Return the (X, Y) coordinate for the center point of the cell that contains the specified text.  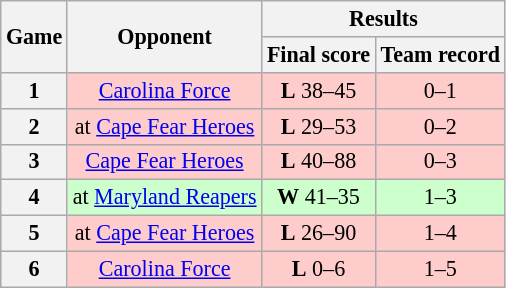
L 29–53 (319, 126)
0–3 (440, 162)
Final score (319, 54)
Cape Fear Heroes (164, 162)
L 40–88 (319, 162)
3 (34, 162)
L 0–6 (319, 269)
5 (34, 233)
L 26–90 (319, 233)
1–5 (440, 269)
1–3 (440, 198)
L 38–45 (319, 90)
1 (34, 90)
0–1 (440, 90)
4 (34, 198)
Team record (440, 54)
6 (34, 269)
1–4 (440, 233)
at Maryland Reapers (164, 198)
Results (384, 18)
2 (34, 126)
Opponent (164, 36)
0–2 (440, 126)
W 41–35 (319, 198)
Game (34, 36)
